Capture the cell that displays the provided text and extract its (X, Y) central coordinate. 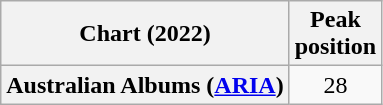
Peakposition (335, 34)
28 (335, 85)
Australian Albums (ARIA) (145, 85)
Chart (2022) (145, 34)
